Capture the cell that displays the provided text and extract its [X, Y] central coordinate. 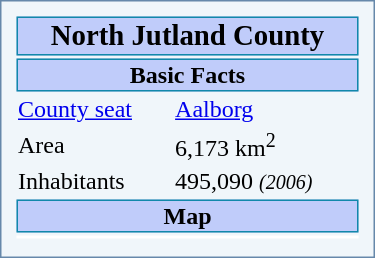
6,173 km2 [266, 146]
Map [187, 216]
495,090 (2006) [266, 182]
Basic Facts [187, 74]
Aalborg [266, 109]
County seat [93, 109]
Inhabitants [93, 182]
Area [93, 146]
North Jutland County [187, 36]
